Return the [X, Y] coordinate for the center point of the cell that contains the specified text.  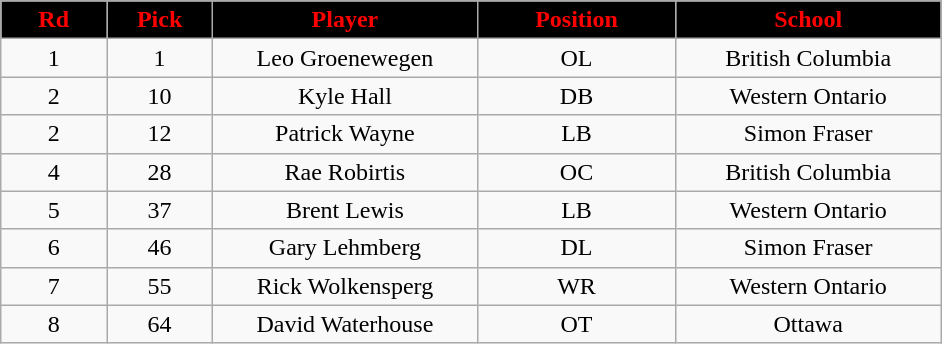
12 [160, 134]
Pick [160, 20]
Kyle Hall [346, 96]
David Waterhouse [346, 324]
64 [160, 324]
5 [54, 210]
7 [54, 286]
DB [576, 96]
8 [54, 324]
6 [54, 248]
Player [346, 20]
School [808, 20]
Patrick Wayne [346, 134]
OT [576, 324]
46 [160, 248]
Gary Lehmberg [346, 248]
37 [160, 210]
Brent Lewis [346, 210]
28 [160, 172]
4 [54, 172]
Rd [54, 20]
WR [576, 286]
OL [576, 58]
10 [160, 96]
DL [576, 248]
55 [160, 286]
Leo Groenewegen [346, 58]
Rae Robirtis [346, 172]
Ottawa [808, 324]
Position [576, 20]
OC [576, 172]
Rick Wolkensperg [346, 286]
